Locate the cell with the specified text and output its [X, Y] center coordinate. 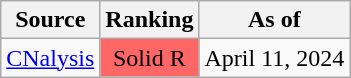
April 11, 2024 [274, 58]
CNalysis [50, 58]
As of [274, 20]
Solid R [150, 58]
Source [50, 20]
Ranking [150, 20]
